Locate the cell with the specified text and output its (x, y) center coordinate. 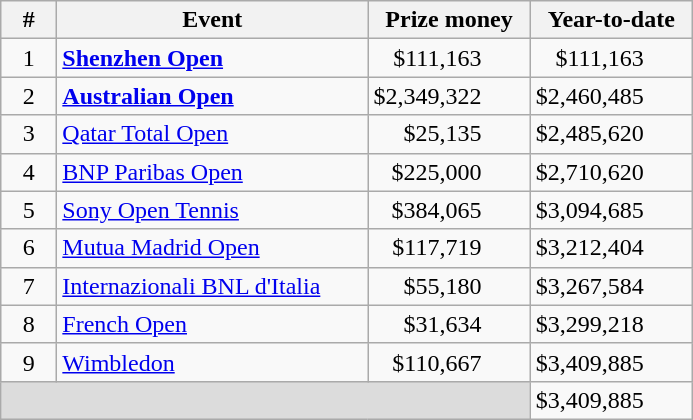
Prize money (449, 20)
$2,485,620 (611, 134)
Mutua Madrid Open (212, 248)
$3,267,584 (611, 286)
1 (29, 58)
$3,299,218 (611, 324)
5 (29, 210)
Sony Open Tennis (212, 210)
Wimbledon (212, 362)
Australian Open (212, 96)
Shenzhen Open (212, 58)
7 (29, 286)
$110,667 (449, 362)
$2,710,620 (611, 172)
$3,212,404 (611, 248)
Qatar Total Open (212, 134)
4 (29, 172)
$31,634 (449, 324)
2 (29, 96)
9 (29, 362)
$55,180 (449, 286)
$384,065 (449, 210)
$25,135 (449, 134)
3 (29, 134)
$225,000 (449, 172)
Year-to-date (611, 20)
# (29, 20)
French Open (212, 324)
Internazionali BNL d'Italia (212, 286)
$3,094,685 (611, 210)
BNP Paribas Open (212, 172)
8 (29, 324)
$2,460,485 (611, 96)
6 (29, 248)
$117,719 (449, 248)
$2,349,322 (449, 96)
Event (212, 20)
